Return the [x, y] coordinate for the center point of the cell that contains the specified text.  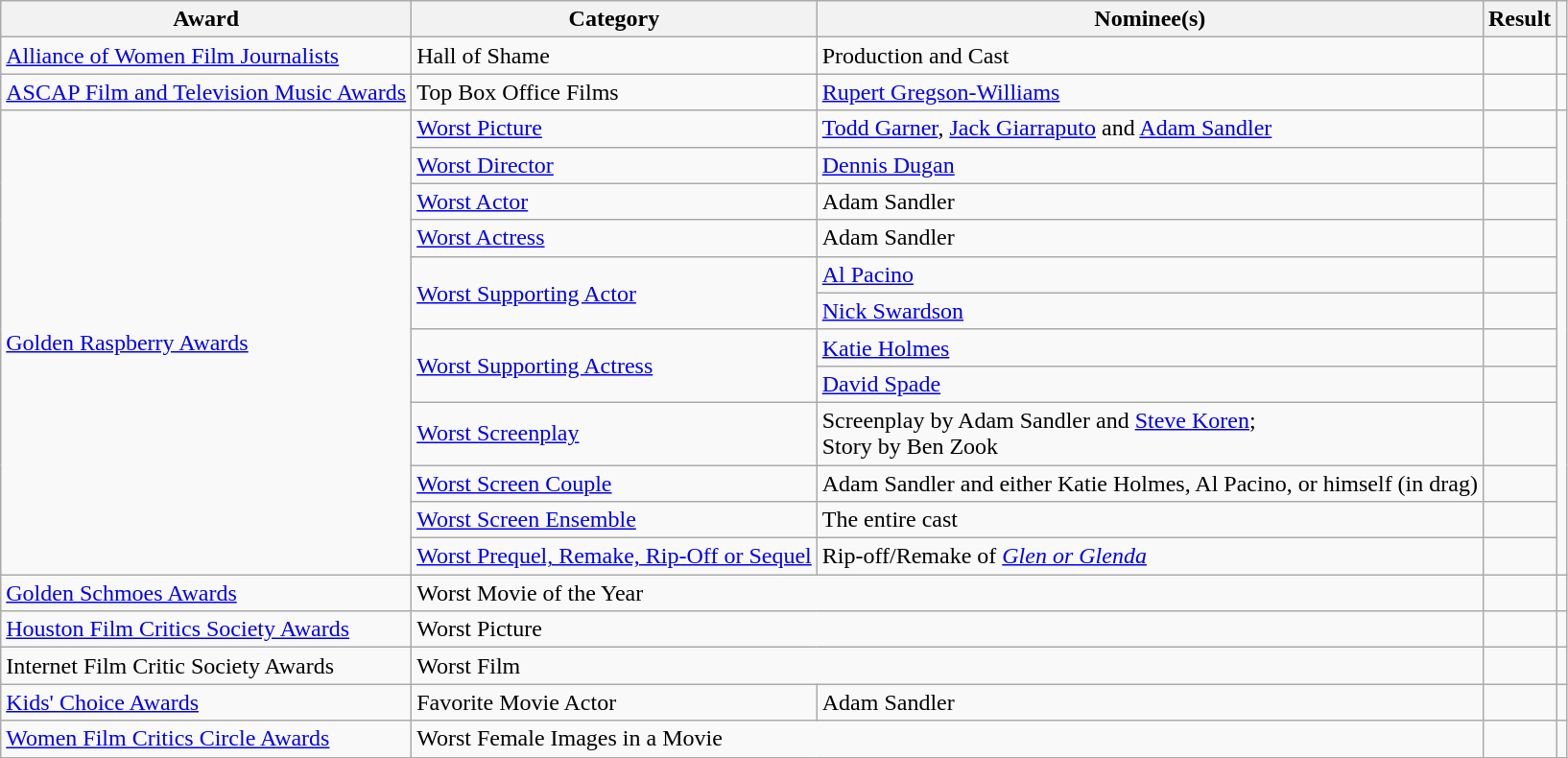
Nominee(s) [1150, 19]
Women Film Critics Circle Awards [206, 739]
Worst Screen Couple [614, 483]
Golden Schmoes Awards [206, 593]
Rupert Gregson-Williams [1150, 92]
Worst Supporting Actor [614, 293]
Worst Female Images in a Movie [948, 739]
Rip-off/Remake of Glen or Glenda [1150, 557]
Award [206, 19]
Worst Actor [614, 201]
Production and Cast [1150, 56]
Worst Supporting Actress [614, 366]
David Spade [1150, 384]
ASCAP Film and Television Music Awards [206, 92]
Favorite Movie Actor [614, 702]
Worst Screenplay [614, 434]
Nick Swardson [1150, 311]
The entire cast [1150, 520]
Worst Actress [614, 238]
Katie Holmes [1150, 347]
Category [614, 19]
Result [1519, 19]
Al Pacino [1150, 274]
Houston Film Critics Society Awards [206, 629]
Screenplay by Adam Sandler and Steve Koren; Story by Ben Zook [1150, 434]
Worst Movie of the Year [948, 593]
Kids' Choice Awards [206, 702]
Worst Director [614, 165]
Top Box Office Films [614, 92]
Todd Garner, Jack Giarraputo and Adam Sandler [1150, 129]
Internet Film Critic Society Awards [206, 666]
Hall of Shame [614, 56]
Golden Raspberry Awards [206, 343]
Adam Sandler and either Katie Holmes, Al Pacino, or himself (in drag) [1150, 483]
Alliance of Women Film Journalists [206, 56]
Dennis Dugan [1150, 165]
Worst Screen Ensemble [614, 520]
Worst Prequel, Remake, Rip-Off or Sequel [614, 557]
Worst Film [948, 666]
